Provide the [X, Y] coordinate of the cell's center where the given text is located.  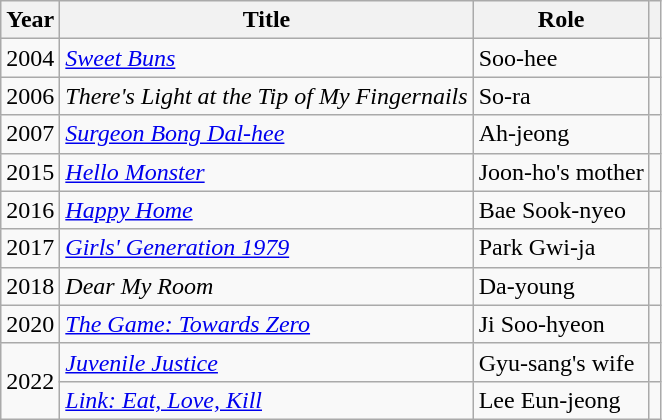
Gyu-sang's wife [561, 362]
2004 [30, 58]
Girls' Generation 1979 [266, 248]
Sweet Buns [266, 58]
2017 [30, 248]
There's Light at the Tip of My Fingernails [266, 96]
2016 [30, 210]
Hello Monster [266, 172]
2020 [30, 324]
Soo-hee [561, 58]
Role [561, 20]
2015 [30, 172]
The Game: Towards Zero [266, 324]
So-ra [561, 96]
2007 [30, 134]
Ji Soo-hyeon [561, 324]
Joon-ho's mother [561, 172]
Dear My Room [266, 286]
2022 [30, 381]
Bae Sook-nyeo [561, 210]
Da-young [561, 286]
Park Gwi-ja [561, 248]
Surgeon Bong Dal-hee [266, 134]
Juvenile Justice [266, 362]
Year [30, 20]
Ah-jeong [561, 134]
Link: Eat, Love, Kill [266, 400]
2018 [30, 286]
Title [266, 20]
Happy Home [266, 210]
Lee Eun-jeong [561, 400]
2006 [30, 96]
